Capture the cell that displays the provided text and extract its [X, Y] central coordinate. 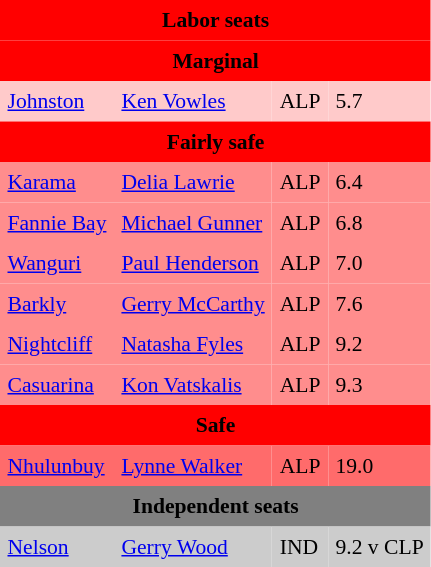
Ken Vowles [193, 101]
Delia Lawrie [193, 182]
Paul Henderson [193, 263]
Gerry Wood [193, 546]
Fannie Bay [57, 222]
7.6 [380, 303]
Natasha Fyles [193, 344]
Johnston [57, 101]
Marginal [216, 60]
Karama [57, 182]
6.4 [380, 182]
Michael Gunner [193, 222]
7.0 [380, 263]
Nhulunbuy [57, 465]
Safe [216, 425]
Lynne Walker [193, 465]
IND [300, 546]
6.8 [380, 222]
9.3 [380, 384]
Fairly safe [216, 141]
Wanguri [57, 263]
Casuarina [57, 384]
Gerry McCarthy [193, 303]
Nightcliff [57, 344]
Nelson [57, 546]
Barkly [57, 303]
19.0 [380, 465]
Independent seats [216, 506]
Labor seats [216, 20]
9.2 v CLP [380, 546]
Kon Vatskalis [193, 384]
5.7 [380, 101]
9.2 [380, 344]
